Output the [x, y] coordinate of the center of the cell containing the given text.  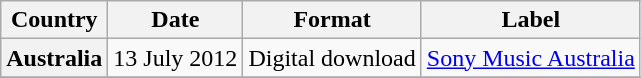
Australia [54, 58]
Format [332, 20]
13 July 2012 [176, 58]
Date [176, 20]
Country [54, 20]
Digital download [332, 58]
Label [530, 20]
Sony Music Australia [530, 58]
